Return (X, Y) of the center of cell containing provided text 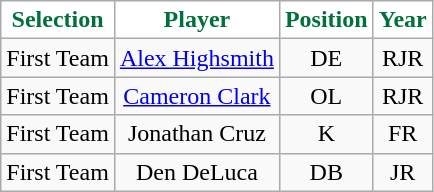
Alex Highsmith (196, 58)
OL (326, 96)
K (326, 134)
Year (402, 20)
FR (402, 134)
JR (402, 172)
Cameron Clark (196, 96)
Selection (58, 20)
Jonathan Cruz (196, 134)
Den DeLuca (196, 172)
Position (326, 20)
Player (196, 20)
DE (326, 58)
DB (326, 172)
